From the cell containing the given text, extract its center point as [x, y] coordinate. 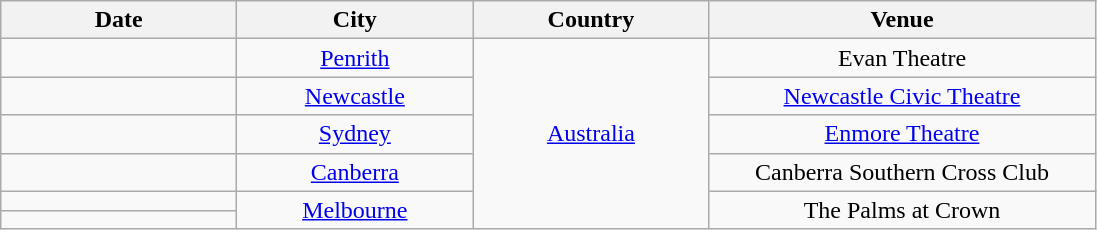
Venue [902, 20]
Australia [591, 134]
The Palms at Crown [902, 210]
Newcastle Civic Theatre [902, 96]
Newcastle [355, 96]
Sydney [355, 134]
Penrith [355, 58]
Country [591, 20]
Enmore Theatre [902, 134]
Melbourne [355, 210]
Canberra [355, 172]
Evan Theatre [902, 58]
Canberra Southern Cross Club [902, 172]
City [355, 20]
Date [119, 20]
